Return the (x, y) coordinate for the center point of the cell that contains the specified text.  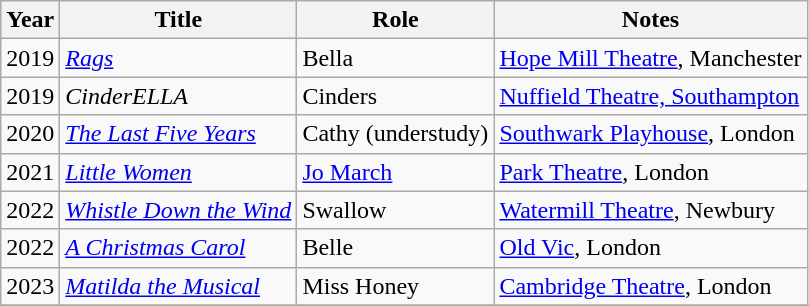
Hope Mill Theatre, Manchester (650, 58)
Bella (396, 58)
Cinders (396, 96)
Park Theatre, London (650, 172)
Nuffield Theatre, Southampton (650, 96)
Old Vic, London (650, 248)
Rags (178, 58)
2021 (30, 172)
The Last Five Years (178, 134)
Year (30, 20)
Swallow (396, 210)
Miss Honey (396, 286)
Jo March (396, 172)
Matilda the Musical (178, 286)
Whistle Down the Wind (178, 210)
CinderELLA (178, 96)
Southwark Playhouse, London (650, 134)
2020 (30, 134)
A Christmas Carol (178, 248)
2023 (30, 286)
Notes (650, 20)
Title (178, 20)
Belle (396, 248)
Little Women (178, 172)
Role (396, 20)
Cathy (understudy) (396, 134)
Watermill Theatre, Newbury (650, 210)
Cambridge Theatre, London (650, 286)
